Detect which cell encompasses the target text, then output its [X, Y] center coordinate. 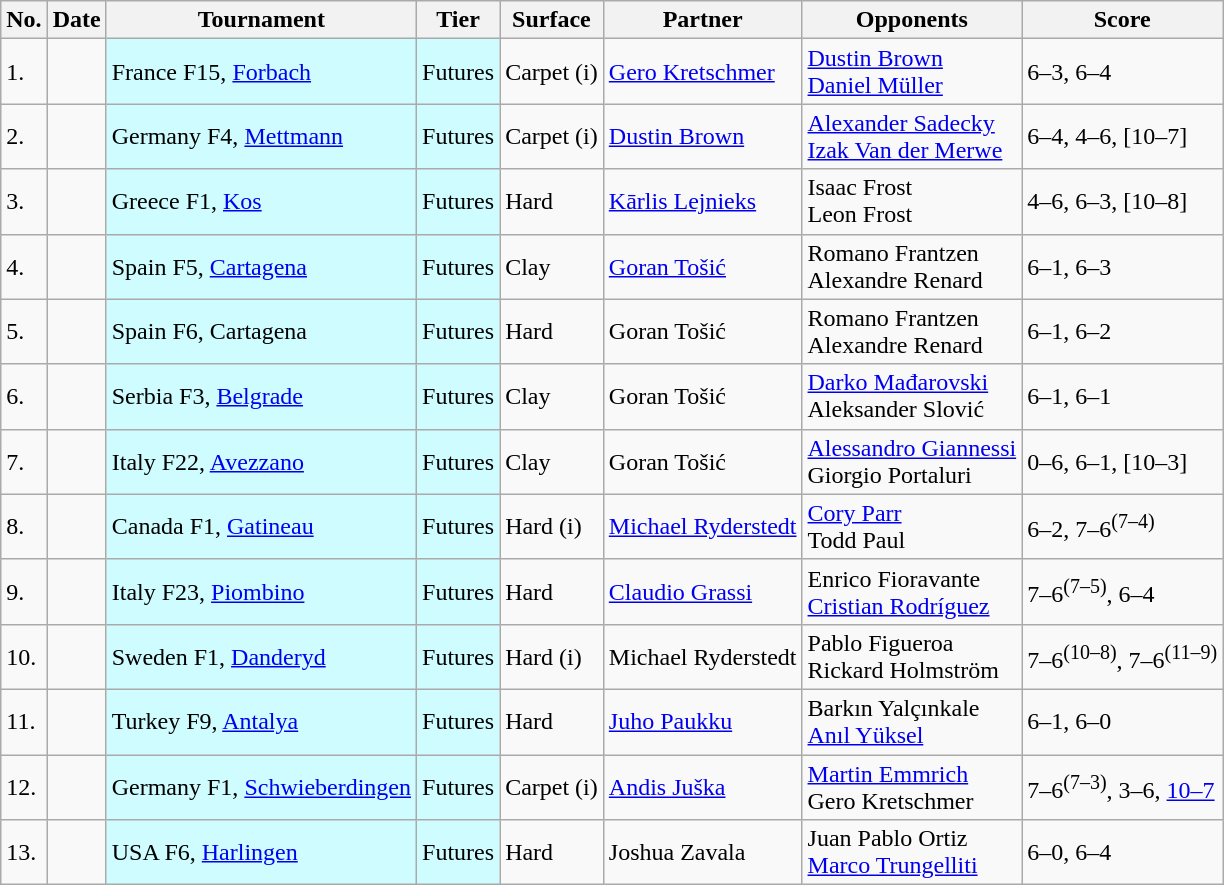
4–6, 6–3, [10–8] [1122, 202]
Joshua Zavala [702, 852]
8. [24, 526]
Darko Mađarovski Aleksander Slović [912, 396]
6–4, 4–6, [10–7] [1122, 136]
Claudio Grassi [702, 592]
13. [24, 852]
5. [24, 332]
Barkın Yalçınkale Anıl Yüksel [912, 722]
Cory Parr Todd Paul [912, 526]
6–3, 6–4 [1122, 72]
Alessandro Giannessi Giorgio Portaluri [912, 462]
USA F6, Harlingen [261, 852]
Surface [552, 20]
6–1, 6–3 [1122, 266]
Isaac Frost Leon Frost [912, 202]
Partner [702, 20]
Dustin Brown Daniel Müller [912, 72]
Martin Emmrich Gero Kretschmer [912, 786]
Canada F1, Gatineau [261, 526]
Juan Pablo Ortiz Marco Trungelliti [912, 852]
Alexander Sadecky Izak Van der Merwe [912, 136]
Germany F1, Schwieberdingen [261, 786]
Italy F22, Avezzano [261, 462]
11. [24, 722]
Score [1122, 20]
0–6, 6–1, [10–3] [1122, 462]
6. [24, 396]
Tier [458, 20]
10. [24, 656]
France F15, Forbach [261, 72]
9. [24, 592]
Tournament [261, 20]
Spain F5, Cartagena [261, 266]
6–1, 6–1 [1122, 396]
6–1, 6–2 [1122, 332]
Pablo Figueroa Rickard Holmström [912, 656]
6–2, 7–6(7–4) [1122, 526]
Juho Paukku [702, 722]
Germany F4, Mettmann [261, 136]
Serbia F3, Belgrade [261, 396]
7–6(7–3), 3–6, 10–7 [1122, 786]
7–6(7–5), 6–4 [1122, 592]
Opponents [912, 20]
3. [24, 202]
Sweden F1, Danderyd [261, 656]
Date [76, 20]
Enrico Fioravante Cristian Rodríguez [912, 592]
2. [24, 136]
Greece F1, Kos [261, 202]
Italy F23, Piombino [261, 592]
6–1, 6–0 [1122, 722]
4. [24, 266]
Spain F6, Cartagena [261, 332]
12. [24, 786]
1. [24, 72]
6–0, 6–4 [1122, 852]
Dustin Brown [702, 136]
Kārlis Lejnieks [702, 202]
Gero Kretschmer [702, 72]
7–6(10–8), 7–6(11–9) [1122, 656]
7. [24, 462]
Turkey F9, Antalya [261, 722]
Andis Juška [702, 786]
No. [24, 20]
